Locate the cell with the specified text and output its [x, y] center coordinate. 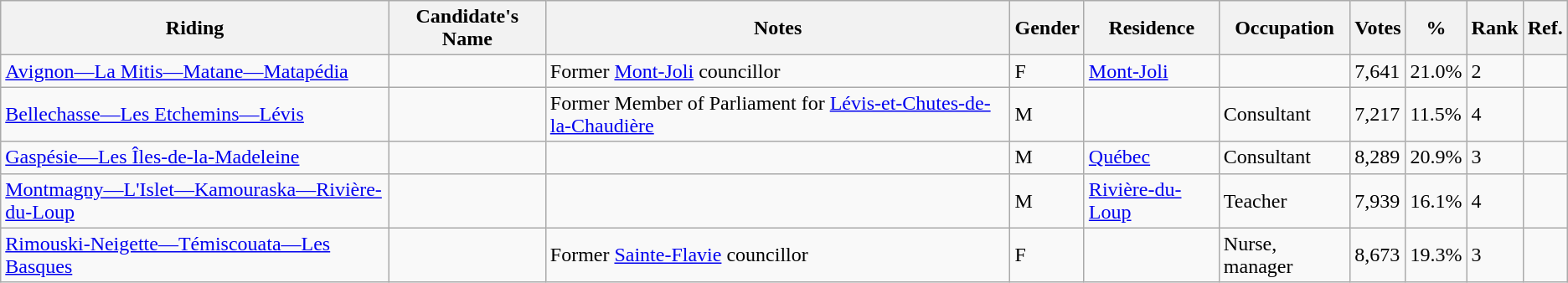
Teacher [1285, 201]
Former Mont-Joli councillor [777, 71]
21.0% [1436, 71]
Nurse, manager [1285, 255]
16.1% [1436, 201]
Notes [777, 28]
Rank [1494, 28]
19.3% [1436, 255]
Avignon—La Mitis—Matane—Matapédia [195, 71]
Gender [1047, 28]
Montmagny—L'Islet—Kamouraska—Rivière-du-Loup [195, 201]
Former Member of Parliament for Lévis-et-Chutes-de-la-Chaudière [777, 114]
Ref. [1545, 28]
2 [1494, 71]
Québec [1151, 157]
7,641 [1378, 71]
Rivière-du-Loup [1151, 201]
Riding [195, 28]
11.5% [1436, 114]
Bellechasse—Les Etchemins—Lévis [195, 114]
7,939 [1378, 201]
8,673 [1378, 255]
8,289 [1378, 157]
Occupation [1285, 28]
% [1436, 28]
Rimouski-Neigette—Témiscouata—Les Basques [195, 255]
Candidate's Name [467, 28]
Mont-Joli [1151, 71]
Votes [1378, 28]
Residence [1151, 28]
Gaspésie—Les Îles-de-la-Madeleine [195, 157]
Former Sainte-Flavie councillor [777, 255]
20.9% [1436, 157]
7,217 [1378, 114]
